Output the (x, y) coordinate of the center of the cell containing the given text.  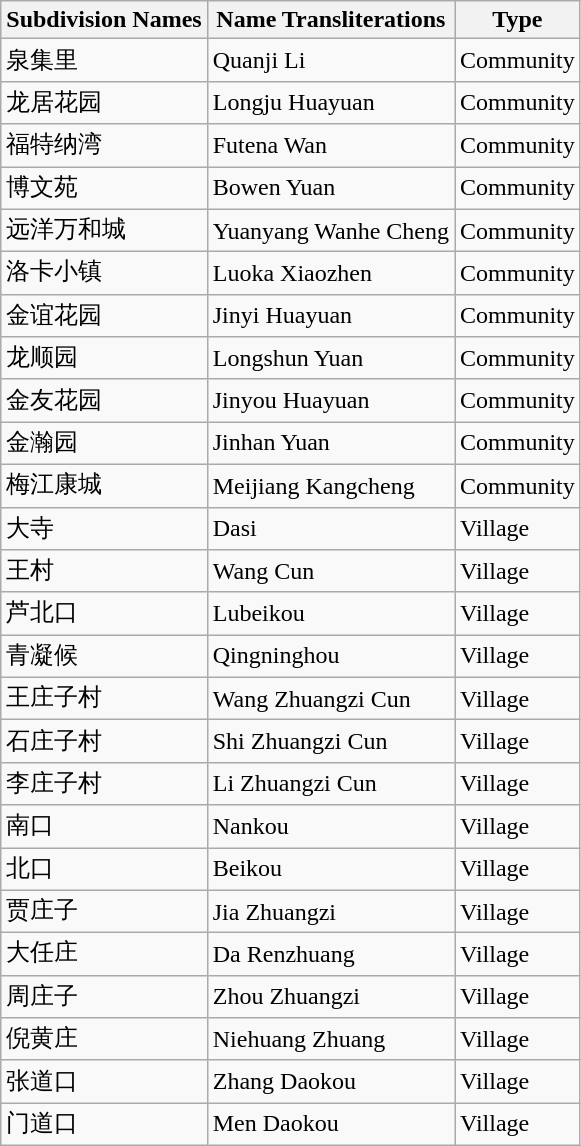
倪黄庄 (104, 1040)
Meijiang Kangcheng (330, 486)
Longshun Yuan (330, 358)
Jia Zhuangzi (330, 912)
龙居花园 (104, 102)
Da Renzhuang (330, 954)
Li Zhuangzi Cun (330, 784)
Quanji Li (330, 60)
Jinyi Huayuan (330, 316)
金瀚园 (104, 444)
Zhang Daokou (330, 1082)
Jinyou Huayuan (330, 400)
Longju Huayuan (330, 102)
Luoka Xiaozhen (330, 274)
Men Daokou (330, 1124)
梅江康城 (104, 486)
Type (518, 20)
芦北口 (104, 614)
Name Transliterations (330, 20)
Lubeikou (330, 614)
远洋万和城 (104, 230)
Yuanyang Wanhe Cheng (330, 230)
博文苑 (104, 188)
贾庄子 (104, 912)
金友花园 (104, 400)
Futena Wan (330, 146)
王庄子村 (104, 698)
Dasi (330, 528)
北口 (104, 870)
青凝候 (104, 656)
洛卡小镇 (104, 274)
Bowen Yuan (330, 188)
大任庄 (104, 954)
福特纳湾 (104, 146)
金谊花园 (104, 316)
大寺 (104, 528)
Beikou (330, 870)
Wang Zhuangzi Cun (330, 698)
门道口 (104, 1124)
周庄子 (104, 996)
Niehuang Zhuang (330, 1040)
张道口 (104, 1082)
龙顺园 (104, 358)
Shi Zhuangzi Cun (330, 742)
南口 (104, 826)
石庄子村 (104, 742)
Subdivision Names (104, 20)
泉集里 (104, 60)
Wang Cun (330, 572)
Zhou Zhuangzi (330, 996)
Jinhan Yuan (330, 444)
Nankou (330, 826)
Qingninghou (330, 656)
王村 (104, 572)
李庄子村 (104, 784)
